Provide the (X, Y) coordinate of the cell's center where the given text is located.  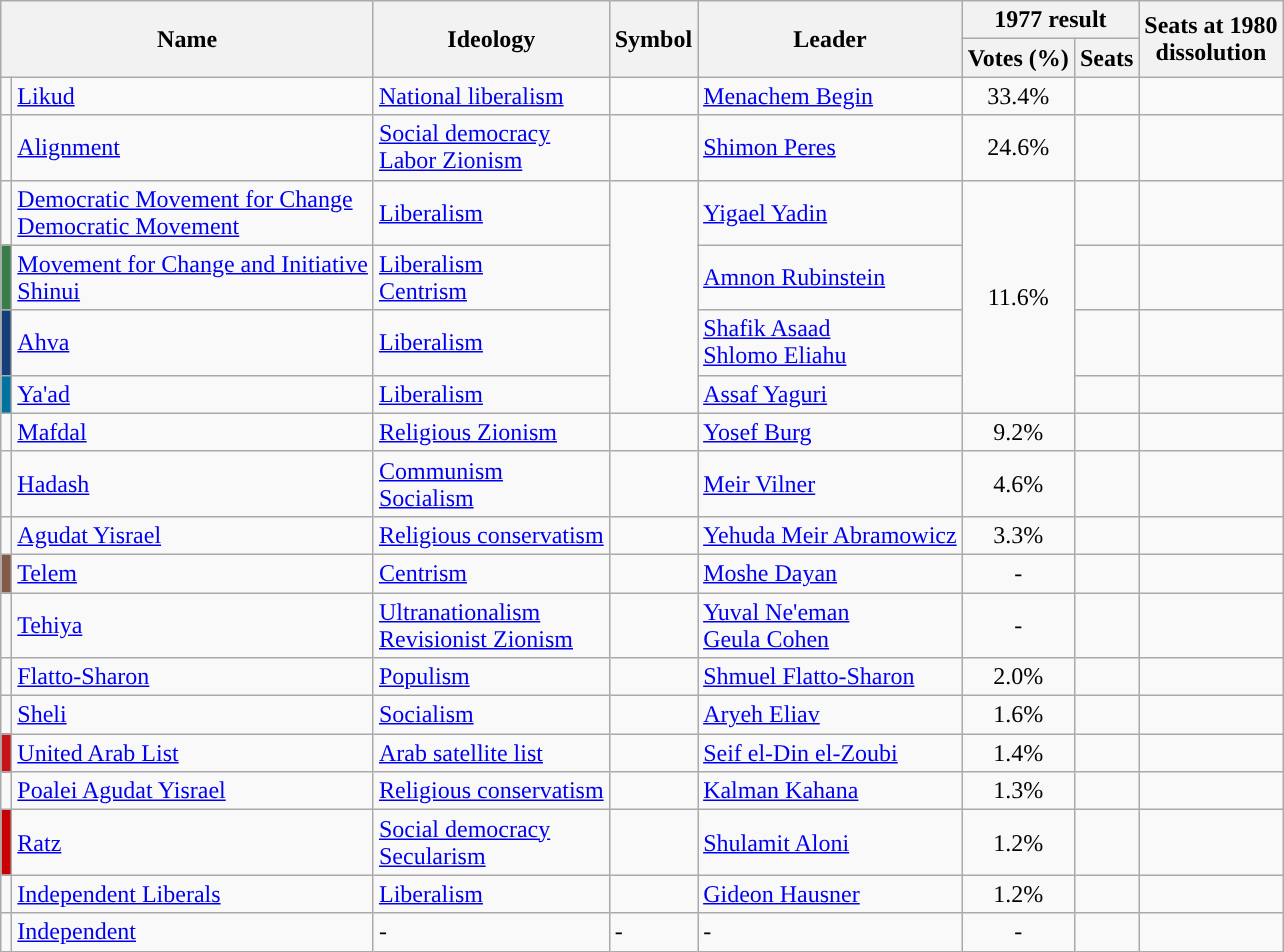
Ideology (491, 39)
Poalei Agudat Yisrael (193, 791)
Ya'ad (193, 394)
Ratz (193, 842)
Arab satellite list (491, 753)
Aryeh Eliav (830, 715)
1977 result (1050, 20)
Populism (491, 677)
National liberalism (491, 96)
3.3% (1018, 535)
LiberalismCentrism (491, 278)
Yuval Ne'emanGeula Cohen (830, 624)
Yehuda Meir Abramowicz (830, 535)
UltranationalismRevisionist Zionism (491, 624)
Telem (193, 573)
Menachem Begin (830, 96)
Shulamit Aloni (830, 842)
1.4% (1018, 753)
Gideon Hausner (830, 894)
9.2% (1018, 432)
Mafdal (193, 432)
United Arab List (193, 753)
Yigael Yadin (830, 212)
Moshe Dayan (830, 573)
Seats at 1980dissolution (1211, 39)
11.6% (1018, 296)
Symbol (653, 39)
24.6% (1018, 148)
Name (188, 39)
Seats (1106, 58)
2.0% (1018, 677)
Amnon Rubinstein (830, 278)
Centrism (491, 573)
Hadash (193, 484)
Social democracyLabor Zionism (491, 148)
1.6% (1018, 715)
Sheli (193, 715)
CommunismSocialism (491, 484)
Tehiya (193, 624)
Social democracySecularism (491, 842)
Alignment (193, 148)
Agudat Yisrael (193, 535)
Leader (830, 39)
Religious Zionism (491, 432)
Independent (193, 932)
Ahva (193, 342)
33.4% (1018, 96)
Movement for Change and InitiativeShinui (193, 278)
Assaf Yaguri (830, 394)
Likud (193, 96)
1.3% (1018, 791)
Independent Liberals (193, 894)
Democratic Movement for Change Democratic Movement (193, 212)
Seif el-Din el-Zoubi (830, 753)
Shimon Peres (830, 148)
Votes (%) (1018, 58)
Shafik AsaadShlomo Eliahu (830, 342)
Yosef Burg (830, 432)
Kalman Kahana (830, 791)
Shmuel Flatto-Sharon (830, 677)
Flatto-Sharon (193, 677)
4.6% (1018, 484)
Meir Vilner (830, 484)
Socialism (491, 715)
